Determine the [x, y] coordinate at the center of the cell enclosing the given text.  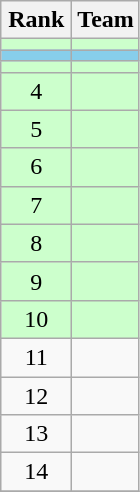
13 [36, 434]
10 [36, 319]
4 [36, 91]
Rank [36, 20]
14 [36, 472]
8 [36, 243]
6 [36, 167]
Team [106, 20]
11 [36, 357]
12 [36, 395]
7 [36, 205]
5 [36, 129]
9 [36, 281]
